Locate the cell with the specified text and output its (X, Y) center coordinate. 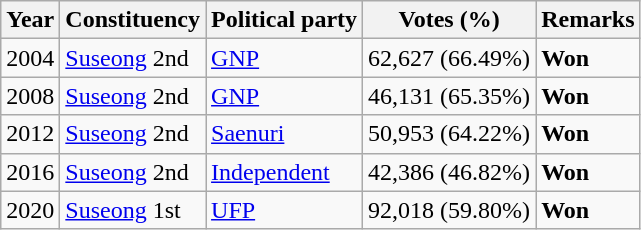
Political party (284, 20)
46,131 (65.35%) (450, 96)
UFP (284, 210)
Suseong 1st (133, 210)
50,953 (64.22%) (450, 134)
Independent (284, 172)
42,386 (46.82%) (450, 172)
2012 (30, 134)
2004 (30, 58)
2016 (30, 172)
Year (30, 20)
62,627 (66.49%) (450, 58)
Votes (%) (450, 20)
2020 (30, 210)
Constituency (133, 20)
92,018 (59.80%) (450, 210)
Saenuri (284, 134)
2008 (30, 96)
Remarks (588, 20)
